Find where the given text appears and provide that cell's center as [x, y] coordinate. 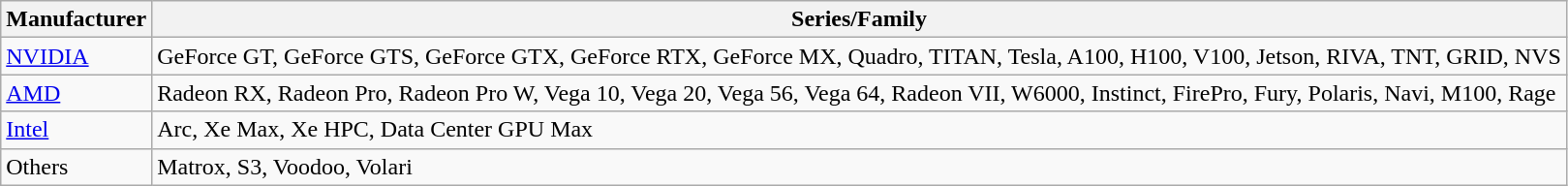
AMD [77, 93]
Series/Family [860, 19]
Matrox, S3, Voodoo, Volari [860, 167]
Arc, Xe Max, Xe HPC, Data Center GPU Max [860, 130]
Manufacturer [77, 19]
Radeon RX, Radeon Pro, Radeon Pro W, Vega 10, Vega 20, Vega 56, Vega 64, Radeon VII, W6000, Instinct, FirePro, Fury, Polaris, Navi, M100, Rage [860, 93]
GeForce GT, GeForce GTS, GeForce GTX, GeForce RTX, GeForce MX, Quadro, TITAN, Tesla, A100, H100, V100, Jetson, RIVA, TNT, GRID, NVS [860, 56]
NVIDIA [77, 56]
Others [77, 167]
Intel [77, 130]
